Locate the cell with the specified text and output its [x, y] center coordinate. 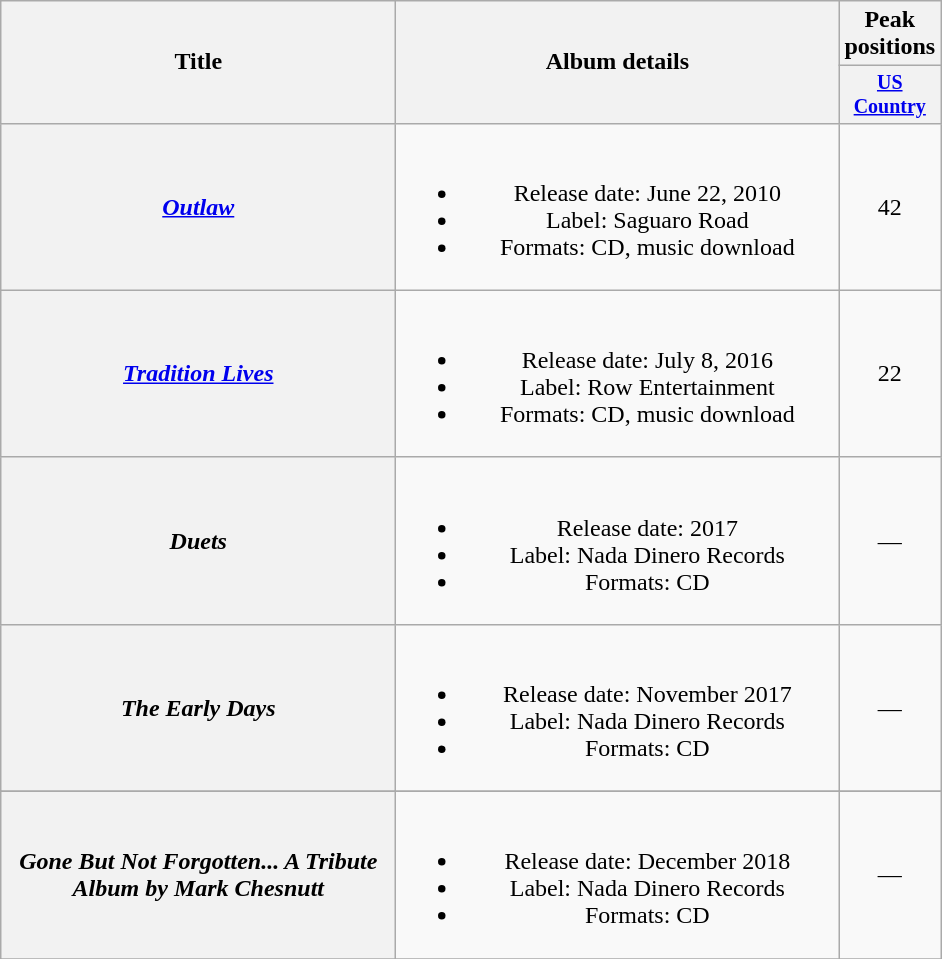
Release date: 2017Label: Nada Dinero RecordsFormats: CD [618, 540]
Release date: June 22, 2010Label: Saguaro RoadFormats: CD, music download [618, 206]
Title [198, 62]
Release date: December 2018Label: Nada Dinero RecordsFormats: CD [618, 876]
Outlaw [198, 206]
Tradition Lives [198, 374]
The Early Days [198, 708]
Album details [618, 62]
42 [890, 206]
Release date: July 8, 2016Label: Row EntertainmentFormats: CD, music download [618, 374]
Duets [198, 540]
Peak positions [890, 34]
US Country [890, 94]
Gone But Not Forgotten... A Tribute Album by Mark Chesnutt [198, 876]
Release date: November 2017Label: Nada Dinero RecordsFormats: CD [618, 708]
22 [890, 374]
